Find where the given text appears and provide that cell's center as [x, y] coordinate. 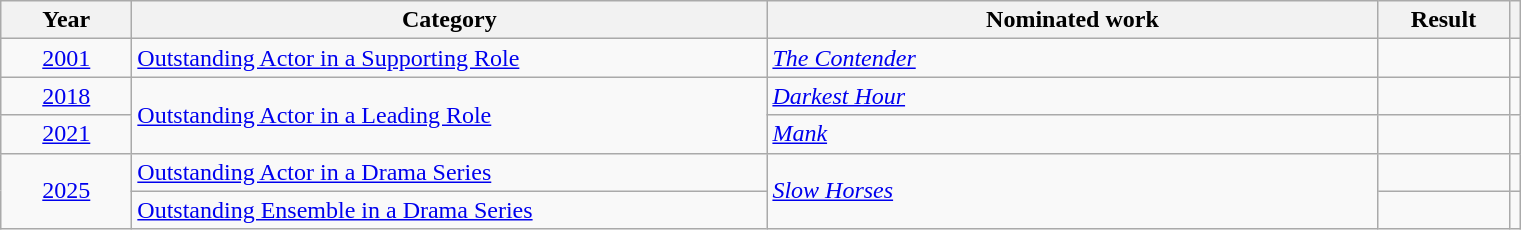
Result [1444, 20]
Year [66, 20]
Outstanding Ensemble in a Drama Series [450, 210]
Nominated work [1072, 20]
Category [450, 20]
Outstanding Actor in a Supporting Role [450, 58]
2018 [66, 96]
Slow Horses [1072, 191]
Mank [1072, 134]
Outstanding Actor in a Drama Series [450, 172]
Outstanding Actor in a Leading Role [450, 115]
2025 [66, 191]
The Contender [1072, 58]
Darkest Hour [1072, 96]
2021 [66, 134]
2001 [66, 58]
